Scan for the cell matching the given text and deliver its [x, y] coordinate at center. 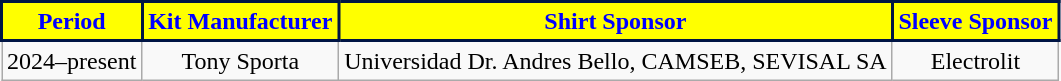
Period [72, 22]
Universidad Dr. Andres Bello, CAMSEB, SEVISAL SA [616, 60]
Shirt Sponsor [616, 22]
Electrolit [976, 60]
2024–present [72, 60]
Kit Manufacturer [240, 22]
Tony Sporta [240, 60]
Sleeve Sponsor [976, 22]
